Output the (X, Y) coordinate of the center of the cell containing the given text.  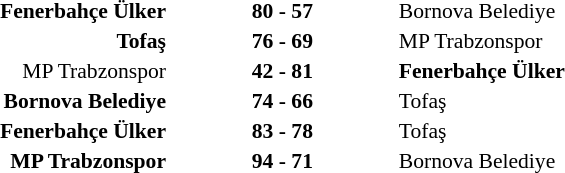
42 - 81 (282, 70)
76 - 69 (282, 40)
83 - 78 (282, 130)
74 - 66 (282, 100)
